Return the [X, Y] coordinate for the center point of the cell that contains the specified text.  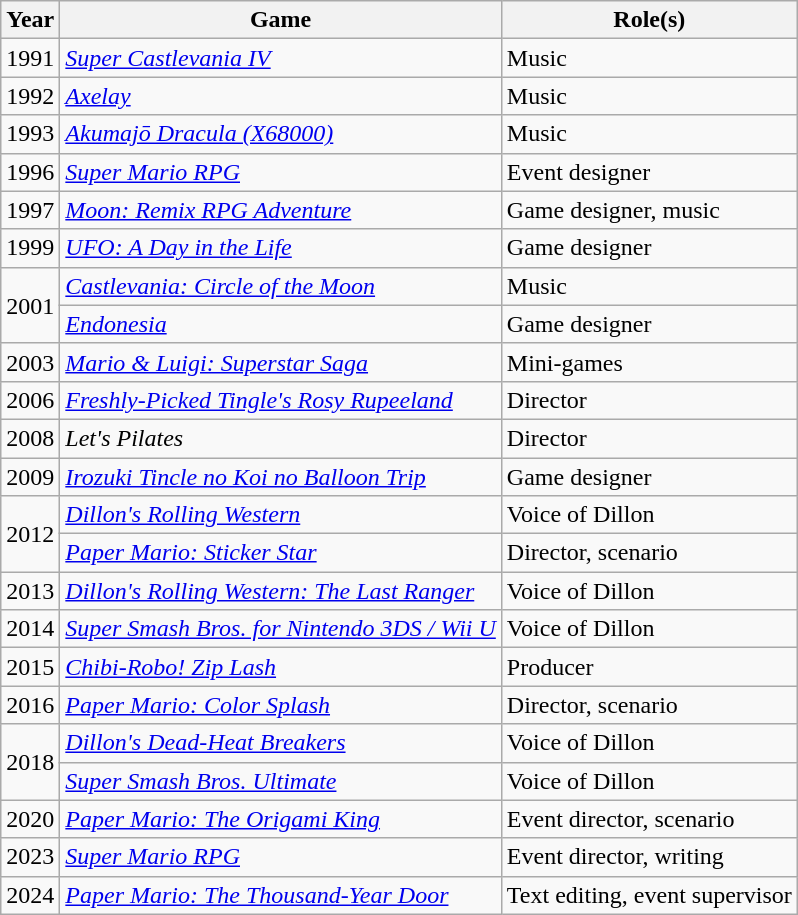
Mario & Luigi: Superstar Saga [281, 362]
Dillon's Rolling Western [281, 515]
1991 [30, 58]
1996 [30, 172]
Game designer, music [649, 210]
Paper Mario: Color Splash [281, 705]
UFO: A Day in the Life [281, 248]
Paper Mario: The Origami King [281, 819]
Super Smash Bros. Ultimate [281, 781]
2008 [30, 438]
Let's Pilates [281, 438]
Dillon's Dead-Heat Breakers [281, 743]
Game [281, 20]
Akumajō Dracula (X68000) [281, 134]
Event director, writing [649, 857]
Dillon's Rolling Western: The Last Ranger [281, 591]
2009 [30, 477]
2003 [30, 362]
2013 [30, 591]
Text editing, event supervisor [649, 895]
Paper Mario: Sticker Star [281, 553]
2024 [30, 895]
Moon: Remix RPG Adventure [281, 210]
2018 [30, 762]
Super Castlevania IV [281, 58]
2012 [30, 534]
Endonesia [281, 324]
2014 [30, 629]
Role(s) [649, 20]
Chibi-Robo! Zip Lash [281, 667]
2016 [30, 705]
1993 [30, 134]
2020 [30, 819]
1992 [30, 96]
Castlevania: Circle of the Moon [281, 286]
Mini-games [649, 362]
1997 [30, 210]
2001 [30, 305]
2015 [30, 667]
Paper Mario: The Thousand-Year Door [281, 895]
2006 [30, 400]
Axelay [281, 96]
Freshly-Picked Tingle's Rosy Rupeeland [281, 400]
2023 [30, 857]
1999 [30, 248]
Producer [649, 667]
Irozuki Tincle no Koi no Balloon Trip [281, 477]
Year [30, 20]
Event director, scenario [649, 819]
Event designer [649, 172]
Super Smash Bros. for Nintendo 3DS / Wii U [281, 629]
